Pinpoint the cell where the given text exists, returning its (x, y) midpoint coordinate. 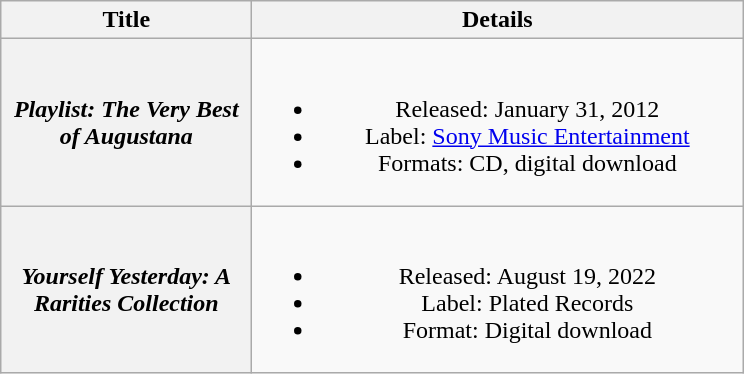
Title (126, 20)
Playlist: The Very Best of Augustana (126, 122)
Yourself Yesterday: A Rarities Collection (126, 290)
Details (498, 20)
Released: January 31, 2012Label: Sony Music EntertainmentFormats: CD, digital download (498, 122)
Released: August 19, 2022Label: Plated RecordsFormat: Digital download (498, 290)
